Extract the (x, y) coordinate from the center of the cell holding the provided text.  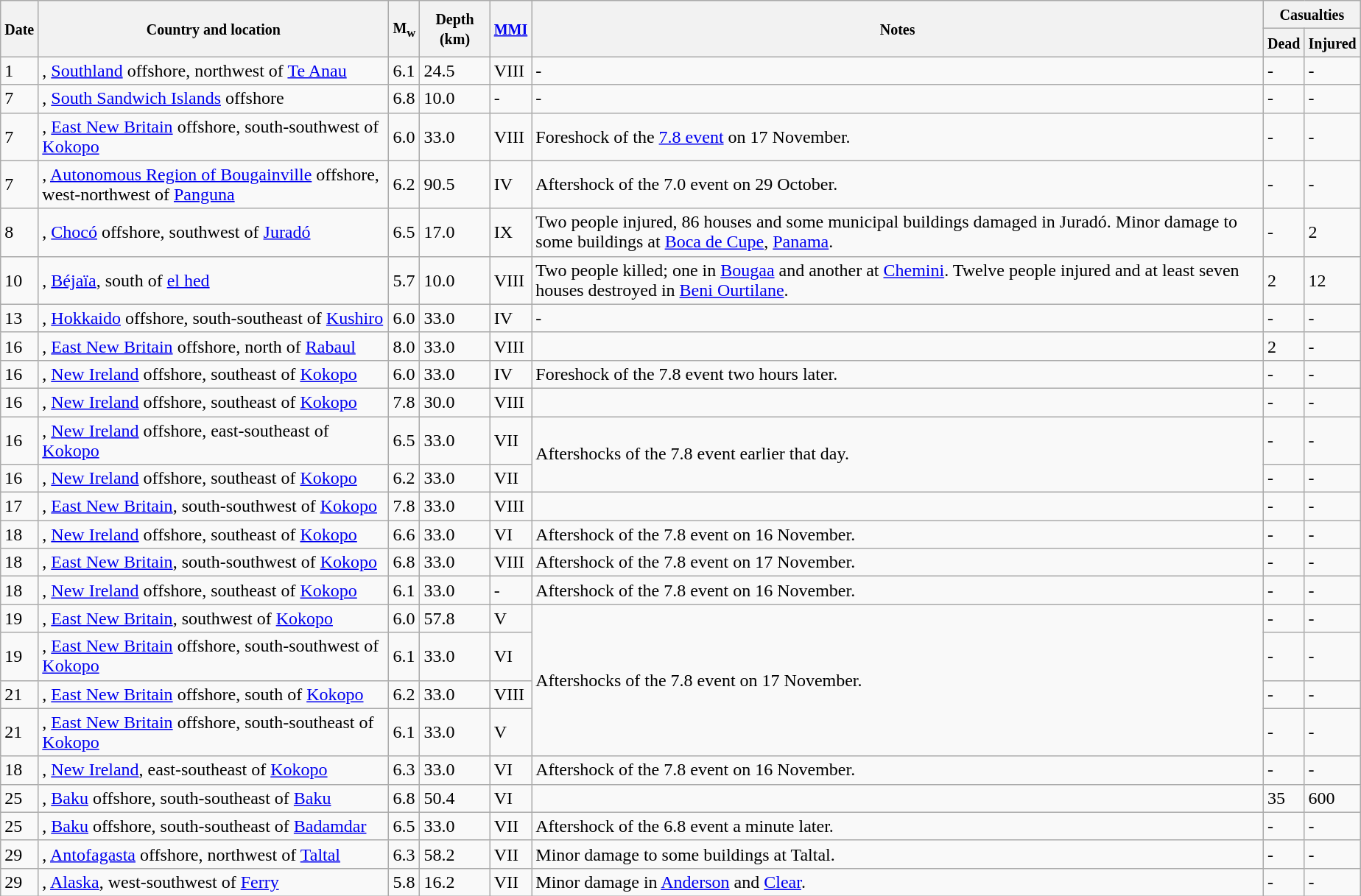
57.8 (455, 618)
90.5 (455, 184)
13 (19, 318)
Minor damage to some buildings at Taltal. (898, 854)
, Chocó offshore, southwest of Juradó (214, 233)
MMI (511, 29)
IX (511, 233)
Aftershock of the 7.8 event on 17 November. (898, 562)
Foreshock of the 7.8 event two hours later. (898, 374)
, South Sandwich Islands offshore (214, 99)
50.4 (455, 798)
Minor damage in Anderson and Clear. (898, 882)
Depth (km) (455, 29)
35 (1284, 798)
Country and location (214, 29)
8 (19, 233)
6.6 (404, 535)
16.2 (455, 882)
600 (1332, 798)
1 (19, 71)
Two people killed; one in Bougaa and another at Chemini. Twelve people injured and at least seven houses destroyed in Beni Ourtilane. (898, 280)
, Baku offshore, south-southeast of Baku (214, 798)
58.2 (455, 854)
, Autonomous Region of Bougainville offshore, west-northwest of Panguna (214, 184)
Aftershock of the 7.0 event on 29 October. (898, 184)
30.0 (455, 402)
, Alaska, west-southwest of Ferry (214, 882)
, Hokkaido offshore, south-southeast of Kushiro (214, 318)
, Antofagasta offshore, northwest of Taltal (214, 854)
, Southland offshore, northwest of Te Anau (214, 71)
, Baku offshore, south-southeast of Badamdar (214, 826)
, East New Britain offshore, south-southeast of Kokopo (214, 732)
, New Ireland, east-southeast of Kokopo (214, 770)
Foreshock of the 7.8 event on 17 November. (898, 137)
8.0 (404, 346)
Aftershocks of the 7.8 event earlier that day. (898, 455)
12 (1332, 280)
24.5 (455, 71)
Two people injured, 86 houses and some municipal buildings damaged in Juradó. Minor damage to some buildings at Boca de Cupe, Panama. (898, 233)
17 (19, 507)
10 (19, 280)
5.7 (404, 280)
5.8 (404, 882)
Casualties (1312, 15)
17.0 (455, 233)
, East New Britain offshore, north of Rabaul (214, 346)
Notes (898, 29)
Aftershock of the 6.8 event a minute later. (898, 826)
Dead (1284, 43)
, East New Britain, southwest of Kokopo (214, 618)
, East New Britain offshore, south of Kokopo (214, 694)
Injured (1332, 43)
Aftershocks of the 7.8 event on 17 November. (898, 680)
Mw (404, 29)
, New Ireland offshore, east-southeast of Kokopo (214, 440)
, Béjaïa, south of el hed (214, 280)
Date (19, 29)
